Return the (X, Y) coordinate for the center point of the cell that contains the specified text.  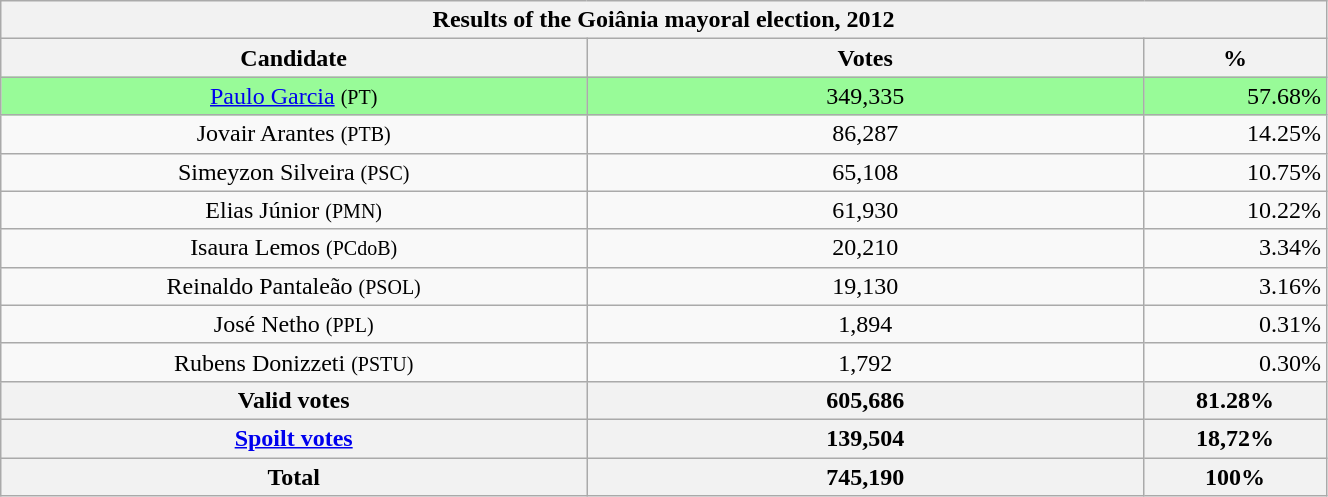
86,287 (866, 134)
Paulo Garcia (PT) (294, 96)
Isaura Lemos (PCdoB) (294, 248)
Votes (866, 58)
Results of the Goiânia mayoral election, 2012 (664, 20)
Simeyzon Silveira (PSC) (294, 172)
1,894 (866, 324)
Candidate (294, 58)
Reinaldo Pantaleão (PSOL) (294, 286)
0.30% (1236, 362)
745,190 (866, 477)
605,686 (866, 400)
139,504 (866, 438)
61,930 (866, 210)
57.68% (1236, 96)
100% (1236, 477)
10.22% (1236, 210)
20,210 (866, 248)
Rubens Donizzeti (PSTU) (294, 362)
3.34% (1236, 248)
3.16% (1236, 286)
1,792 (866, 362)
81.28% (1236, 400)
Jovair Arantes (PTB) (294, 134)
14.25% (1236, 134)
Valid votes (294, 400)
65,108 (866, 172)
18,72% (1236, 438)
0.31% (1236, 324)
10.75% (1236, 172)
349,335 (866, 96)
Total (294, 477)
José Netho (PPL) (294, 324)
Elias Júnior (PMN) (294, 210)
19,130 (866, 286)
Spoilt votes (294, 438)
% (1236, 58)
